Capture the cell that displays the provided text and extract its [X, Y] central coordinate. 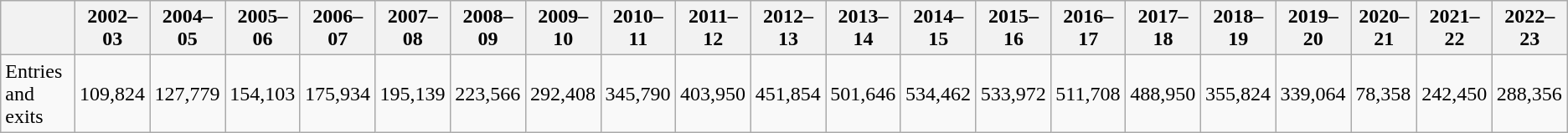
78,358 [1384, 94]
2008–09 [488, 28]
2002–03 [112, 28]
2011–12 [714, 28]
2021–22 [1455, 28]
175,934 [338, 94]
2019–20 [1313, 28]
2014–15 [938, 28]
2015–16 [1014, 28]
2013–14 [864, 28]
501,646 [864, 94]
2017–18 [1163, 28]
2020–21 [1384, 28]
2006–07 [338, 28]
511,708 [1089, 94]
195,139 [413, 94]
2012–13 [788, 28]
2007–08 [413, 28]
355,824 [1238, 94]
2018–19 [1238, 28]
109,824 [112, 94]
2005–06 [263, 28]
2022–23 [1529, 28]
Entries and exits [39, 94]
451,854 [788, 94]
223,566 [488, 94]
242,450 [1455, 94]
154,103 [263, 94]
533,972 [1014, 94]
2010–11 [638, 28]
339,064 [1313, 94]
403,950 [714, 94]
2004–05 [188, 28]
288,356 [1529, 94]
2009–10 [563, 28]
488,950 [1163, 94]
345,790 [638, 94]
2016–17 [1089, 28]
292,408 [563, 94]
534,462 [938, 94]
127,779 [188, 94]
